From the cell containing the given text, extract its center point as (x, y) coordinate. 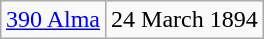
24 March 1894 (185, 20)
390 Alma (52, 20)
